Return (X, Y) of the center of cell containing provided text 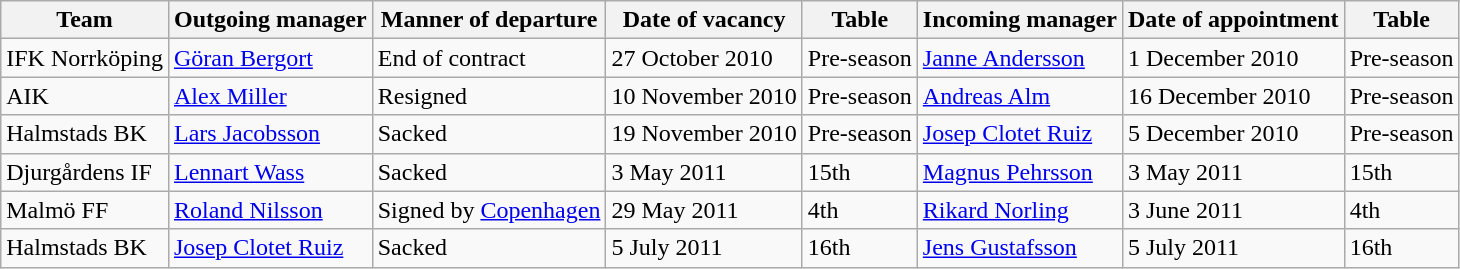
19 November 2010 (704, 134)
27 October 2010 (704, 58)
10 November 2010 (704, 96)
Janne Andersson (1020, 58)
Resigned (489, 96)
Date of appointment (1233, 20)
Andreas Alm (1020, 96)
16 December 2010 (1233, 96)
IFK Norrköping (85, 58)
5 December 2010 (1233, 134)
Lars Jacobsson (270, 134)
1 December 2010 (1233, 58)
Djurgårdens IF (85, 172)
Lennart Wass (270, 172)
AIK (85, 96)
Roland Nilsson (270, 210)
Göran Bergort (270, 58)
Incoming manager (1020, 20)
End of contract (489, 58)
Outgoing manager (270, 20)
Signed by Copenhagen (489, 210)
3 June 2011 (1233, 210)
Malmö FF (85, 210)
Team (85, 20)
Jens Gustafsson (1020, 248)
Magnus Pehrsson (1020, 172)
Alex Miller (270, 96)
29 May 2011 (704, 210)
Rikard Norling (1020, 210)
Manner of departure (489, 20)
Date of vacancy (704, 20)
